Identify which cell holds the provided text, then report its [x, y] central coordinate. 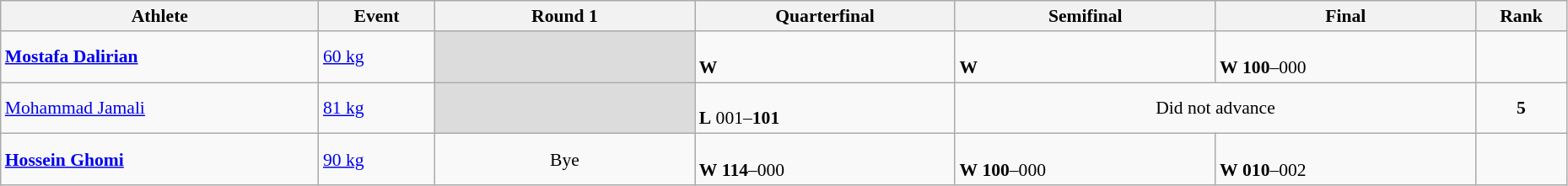
Rank [1522, 16]
W 010–002 [1346, 160]
60 kg [376, 57]
Hossein Ghomi [160, 160]
Did not advance [1215, 108]
Final [1346, 16]
90 kg [376, 160]
Round 1 [565, 16]
Event [376, 16]
5 [1522, 108]
Quarterfinal [825, 16]
W 114–000 [825, 160]
Athlete [160, 16]
L 001–101 [825, 108]
Mostafa Dalirian [160, 57]
Bye [565, 160]
Mohammad Jamali [160, 108]
Semifinal [1085, 16]
81 kg [376, 108]
